Return the (x, y) coordinate for the center point of the cell that contains the specified text.  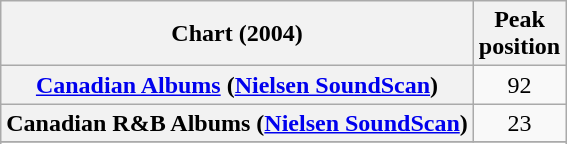
Canadian R&B Albums (Nielsen SoundScan) (238, 123)
23 (519, 123)
Chart (2004) (238, 34)
92 (519, 85)
Peak position (519, 34)
Canadian Albums (Nielsen SoundScan) (238, 85)
